Search for the cell housing the specified text and yield its (x, y) center coordinate. 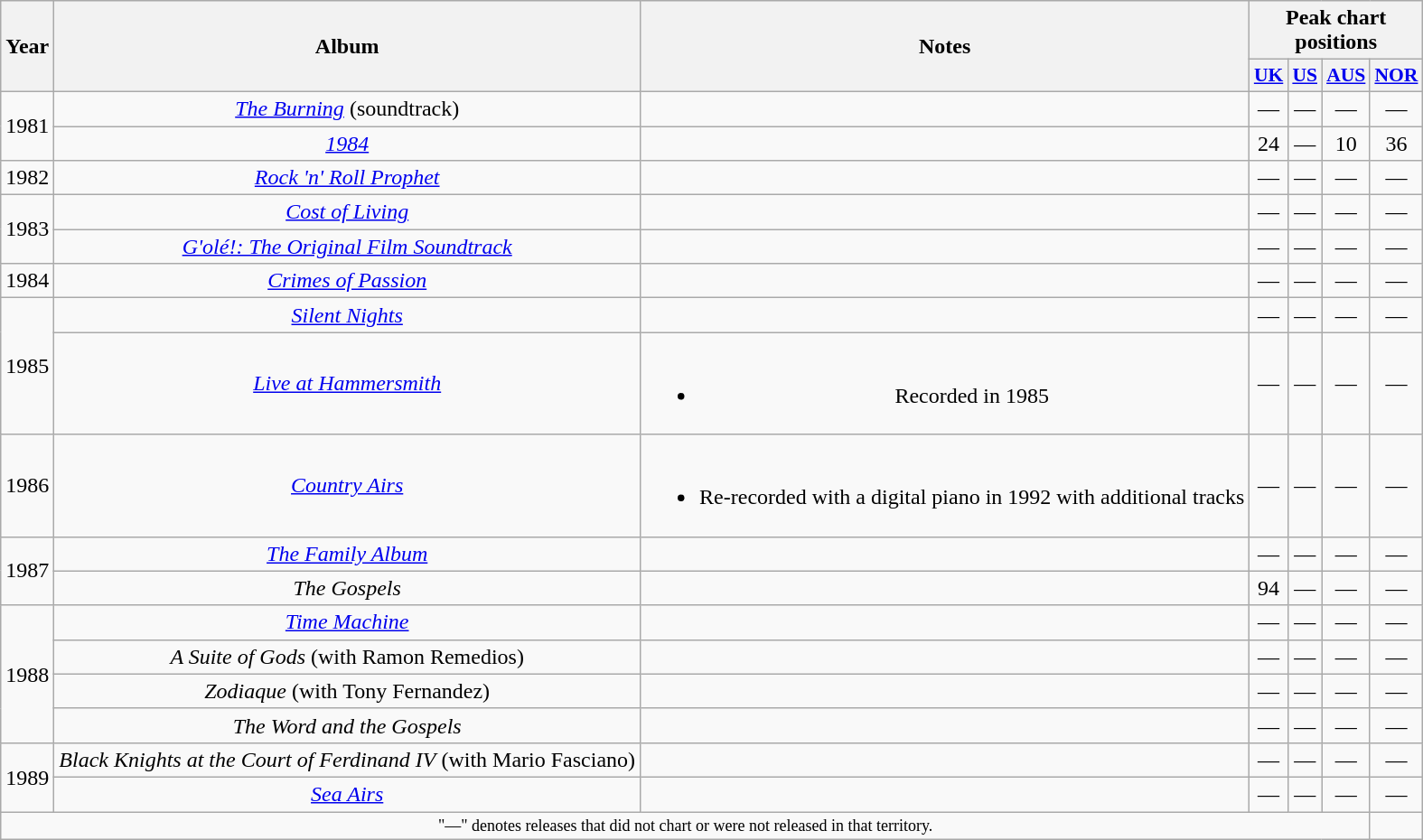
1982 (27, 178)
1986 (27, 486)
US (1305, 76)
The Word and the Gospels (347, 725)
Cost of Living (347, 212)
Year (27, 47)
1981 (27, 126)
94 (1269, 588)
Rock 'n' Roll Prophet (347, 178)
24 (1269, 144)
AUS (1346, 76)
NOR (1396, 76)
The Burning (soundtrack) (347, 108)
1989 (27, 777)
1983 (27, 229)
1985 (27, 367)
Zodiaque (with Tony Fernandez) (347, 691)
Recorded in 1985 (945, 383)
10 (1346, 144)
Peak chart positions (1336, 31)
Crimes of Passion (347, 281)
36 (1396, 144)
UK (1269, 76)
Black Knights at the Court of Ferdinand IV (with Mario Fasciano) (347, 760)
Sea Airs (347, 794)
The Gospels (347, 588)
1988 (27, 674)
1987 (27, 571)
Album (347, 47)
"—" denotes releases that did not chart or were not released in that territory. (686, 826)
G'olé!: The Original Film Soundtrack (347, 247)
The Family Album (347, 554)
A Suite of Gods (with Ramon Remedios) (347, 657)
Notes (945, 47)
Country Airs (347, 486)
Silent Nights (347, 315)
Live at Hammersmith (347, 383)
Re-recorded with a digital piano in 1992 with additional tracks (945, 486)
Time Machine (347, 622)
